For the text-containing cell, return its midpoint in (X, Y) coordinate format. 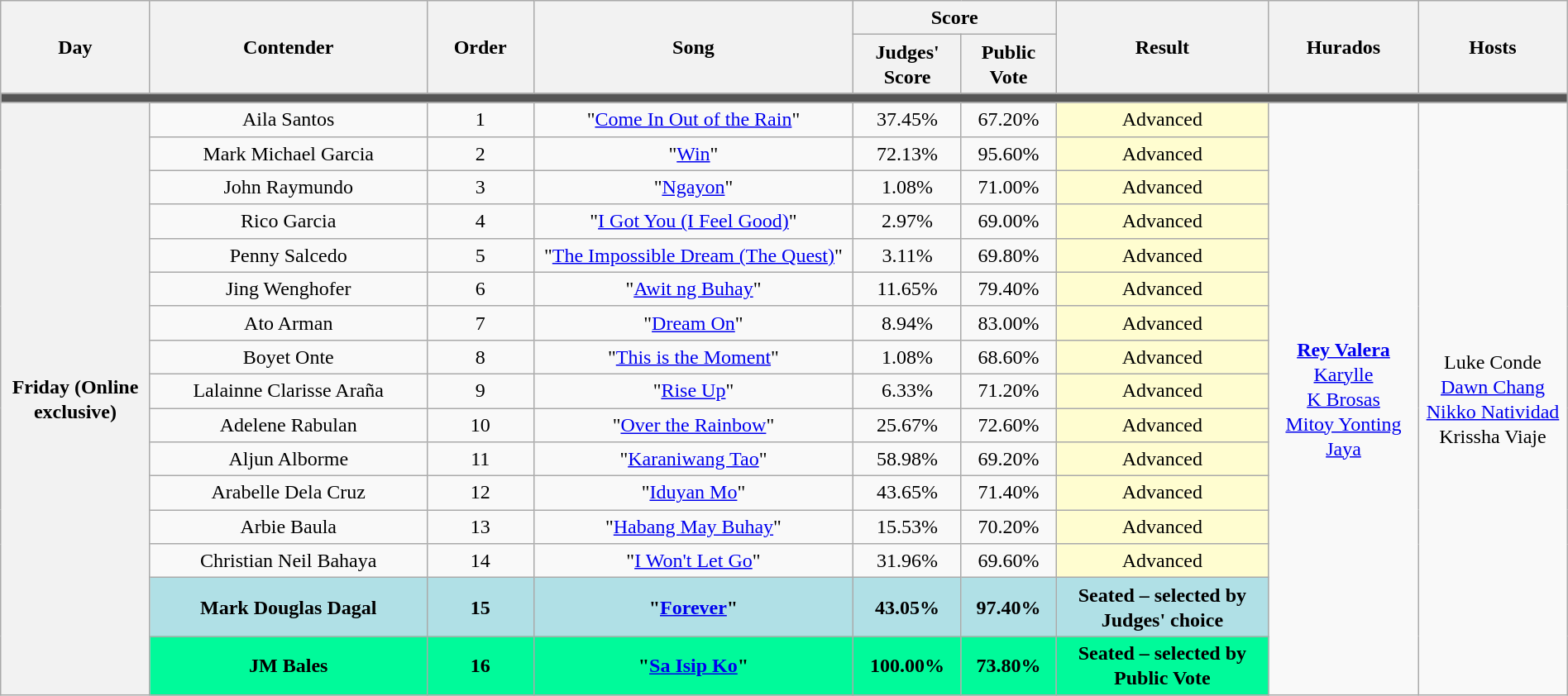
8 (480, 357)
Seated – selected by Public Vote (1162, 666)
JM Bales (288, 666)
"Habang May Buhay" (693, 527)
Day (75, 47)
Luke CondeDawn ChangNikko NatividadKrissha Viaje (1494, 398)
5 (480, 255)
Rey ValeraKarylleK BrosasMitoy YontingJaya (1343, 398)
12 (480, 493)
Penny Salcedo (288, 255)
"Forever" (693, 607)
"Rise Up" (693, 390)
"Come In Out of the Rain" (693, 119)
16 (480, 666)
10 (480, 425)
13 (480, 527)
67.20% (1008, 119)
Arbie Baula (288, 527)
71.40% (1008, 493)
Rico Garcia (288, 222)
11.65% (908, 289)
2 (480, 154)
8.94% (908, 322)
Order (480, 47)
83.00% (1008, 322)
"This is the Moment" (693, 357)
72.13% (908, 154)
1 (480, 119)
Seated – selected by Judges' choice (1162, 607)
43.05% (908, 607)
69.00% (1008, 222)
Christian Neil Bahaya (288, 560)
6 (480, 289)
Score (954, 18)
Jing Wenghofer (288, 289)
69.20% (1008, 460)
"Win" (693, 154)
John Raymundo (288, 187)
Mark Douglas Dagal (288, 607)
37.45% (908, 119)
Aljun Alborme (288, 460)
Boyet Onte (288, 357)
11 (480, 460)
Friday (Online exclusive) (75, 398)
70.20% (1008, 527)
14 (480, 560)
"Dream On" (693, 322)
Lalainne Clarisse Araña (288, 390)
"Over the Rainbow" (693, 425)
Song (693, 47)
3 (480, 187)
2.97% (908, 222)
"I Got You (I Feel Good)" (693, 222)
Aila Santos (288, 119)
79.40% (1008, 289)
25.67% (908, 425)
Contender (288, 47)
69.80% (1008, 255)
71.20% (1008, 390)
Hurados (1343, 47)
43.65% (908, 493)
100.00% (908, 666)
"The Impossible Dream (The Quest)" (693, 255)
Mark Michael Garcia (288, 154)
7 (480, 322)
Hosts (1494, 47)
"Karaniwang Tao" (693, 460)
71.00% (1008, 187)
Arabelle Dela Cruz (288, 493)
"Awit ng Buhay" (693, 289)
69.60% (1008, 560)
9 (480, 390)
97.40% (1008, 607)
68.60% (1008, 357)
Result (1162, 47)
15.53% (908, 527)
"Ngayon" (693, 187)
72.60% (1008, 425)
"Sa Isip Ko" (693, 666)
"Iduyan Mo" (693, 493)
95.60% (1008, 154)
Adelene Rabulan (288, 425)
6.33% (908, 390)
15 (480, 607)
Ato Arman (288, 322)
Public Vote (1008, 64)
4 (480, 222)
73.80% (1008, 666)
Judges' Score (908, 64)
31.96% (908, 560)
3.11% (908, 255)
58.98% (908, 460)
"I Won't Let Go" (693, 560)
